Scan for the cell matching the given text and deliver its (X, Y) coordinate at center. 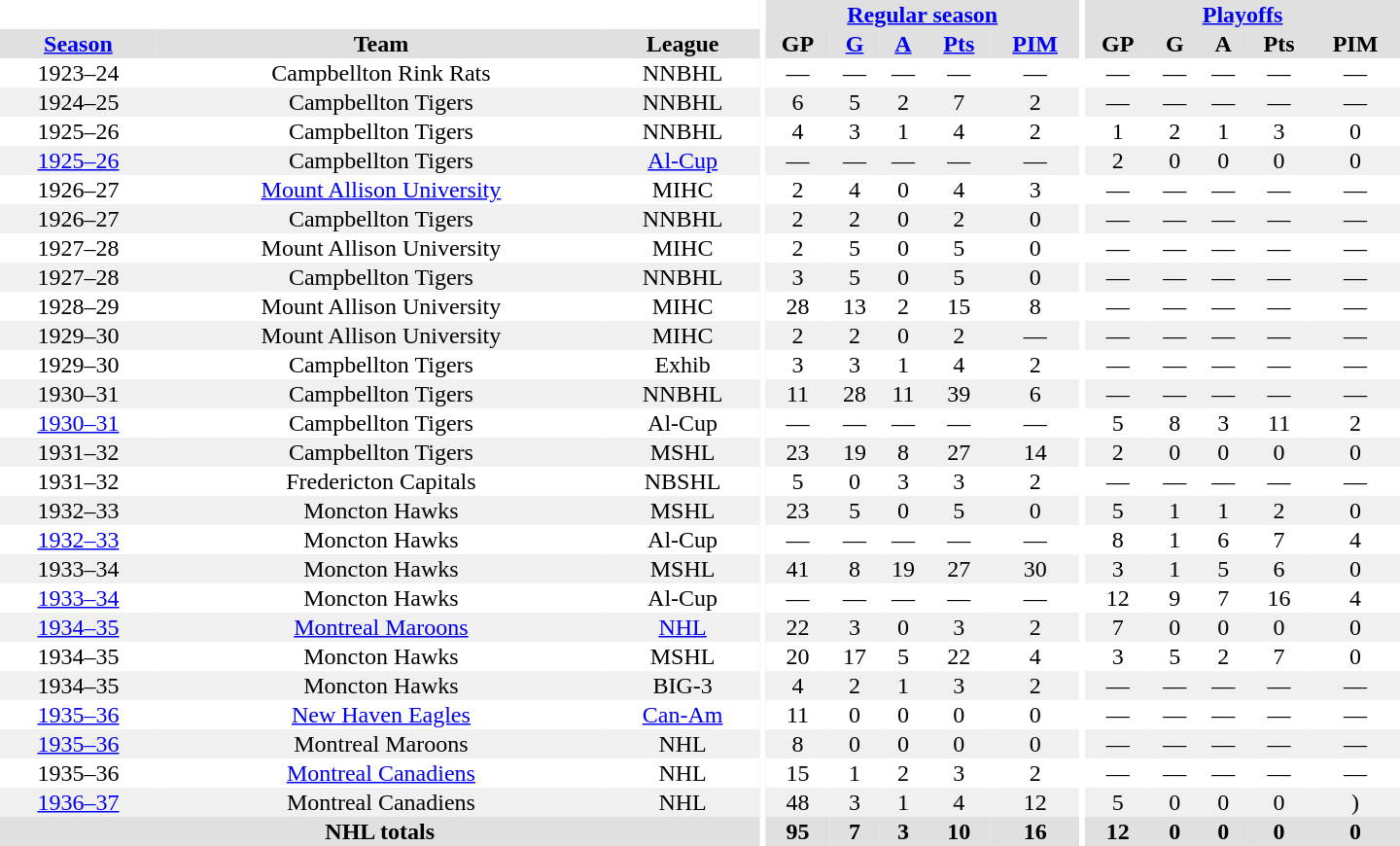
Regular season (923, 15)
30 (1035, 569)
1923–24 (78, 73)
BIG-3 (682, 686)
) (1355, 802)
NHL totals (379, 831)
20 (797, 656)
9 (1174, 598)
10 (959, 831)
17 (855, 656)
Can-Am (682, 715)
1928–29 (78, 306)
League (682, 44)
48 (797, 802)
Campbellton Rink Rats (381, 73)
1924–25 (78, 102)
41 (797, 569)
95 (797, 831)
39 (959, 394)
Season (78, 44)
Fredericton Capitals (381, 481)
NBSHL (682, 481)
14 (1035, 452)
Team (381, 44)
1936–37 (78, 802)
13 (855, 306)
Playoffs (1242, 15)
Exhib (682, 365)
New Haven Eagles (381, 715)
